Scan for the cell matching the given text and deliver its [X, Y] coordinate at center. 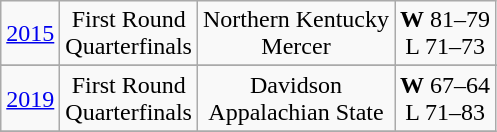
2019 [30, 98]
Northern Kentucky Mercer [296, 34]
2015 [30, 34]
W 67–64L 71–83 [444, 98]
W 81–79L 71–73 [444, 34]
Davidson Appalachian State [296, 98]
